Output the [X, Y] coordinate of the center of the cell containing the given text.  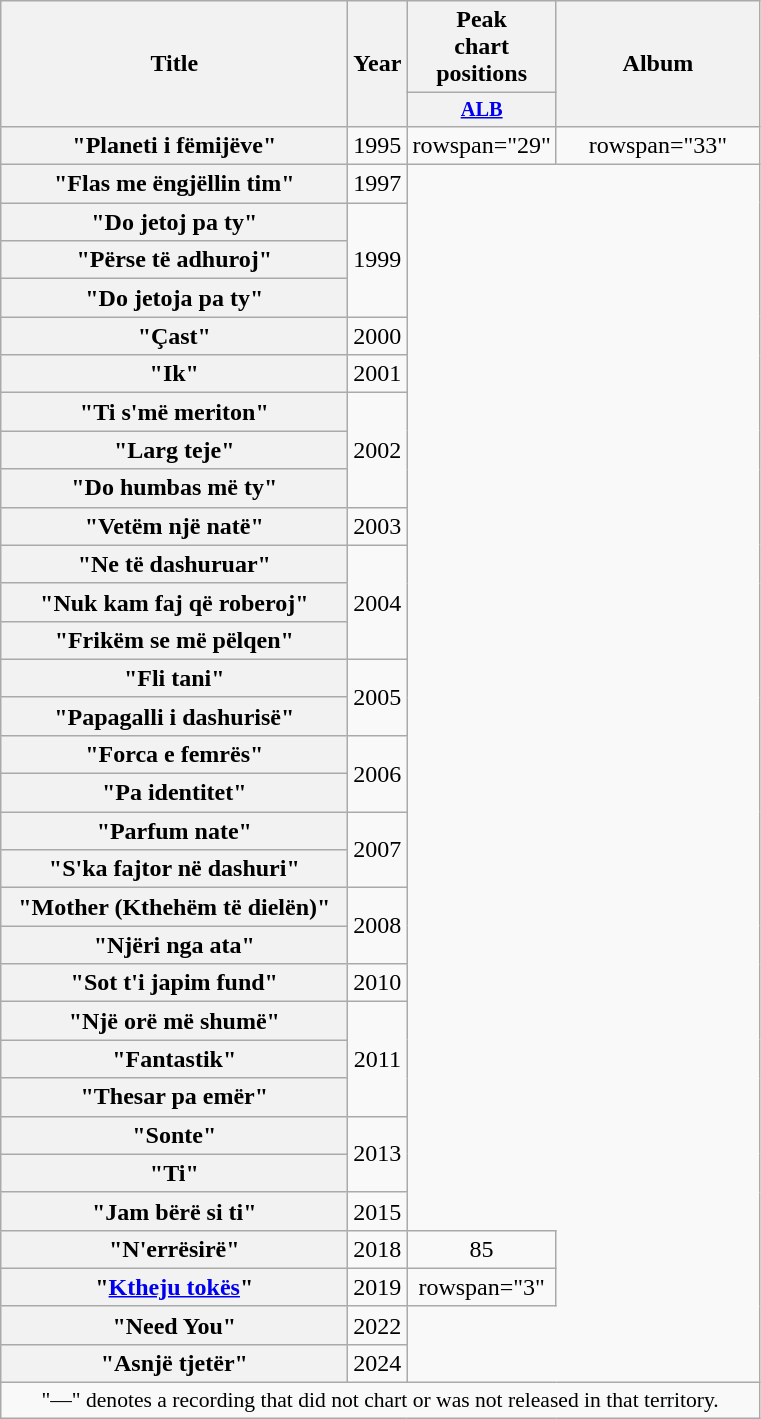
"Njëri nga ata" [174, 945]
"Nuk kam faj që roberoj" [174, 602]
"Mother (Kthehëm të dielën)" [174, 907]
"Do humbas më ty" [174, 488]
"N'errësirë" [174, 1249]
2002 [378, 450]
1997 [378, 184]
"Sonte" [174, 1135]
"Forca e femrës" [174, 754]
2007 [378, 850]
"Do jetoja pa ty" [174, 298]
2013 [378, 1154]
Year [378, 64]
"Frikëm se më pëlqen" [174, 640]
2000 [378, 336]
"Ti s'më meriton" [174, 412]
"Flas me ëngjëllin tim" [174, 184]
2001 [378, 374]
Album [658, 64]
2018 [378, 1249]
"—" denotes a recording that did not chart or was not released in that territory. [380, 1401]
"Çast" [174, 336]
"Fli tani" [174, 678]
"Vetëm një natë" [174, 526]
85 [482, 1249]
1999 [378, 260]
"Ik" [174, 374]
"Planeti i fëmijëve" [174, 145]
"Jam bërë si ti" [174, 1211]
"Sot t'i japim fund" [174, 983]
"Përse të adhuroj" [174, 260]
"Parfum nate" [174, 831]
"Do jetoj pa ty" [174, 222]
"Ne të dashuruar" [174, 564]
ALB [482, 110]
"S'ka fajtor në dashuri" [174, 869]
2010 [378, 983]
"Një orë më shumë" [174, 1021]
rowspan="33" [658, 145]
"Need You" [174, 1325]
2008 [378, 926]
2024 [378, 1363]
"Fantastik" [174, 1059]
"Ktheju tokës" [174, 1287]
rowspan="3" [482, 1287]
2003 [378, 526]
Title [174, 64]
2019 [378, 1287]
"Pa identitet" [174, 793]
2011 [378, 1059]
"Papagalli i dashurisë" [174, 716]
2004 [378, 602]
"Ti" [174, 1173]
2022 [378, 1325]
Peakchartpositions [482, 47]
2015 [378, 1211]
"Thesar pa emër" [174, 1097]
"Larg teje" [174, 450]
rowspan="29" [482, 145]
2005 [378, 697]
"Asnjë tjetër" [174, 1363]
1995 [378, 145]
2006 [378, 773]
